Pinpoint the cell where the given text exists, returning its (X, Y) midpoint coordinate. 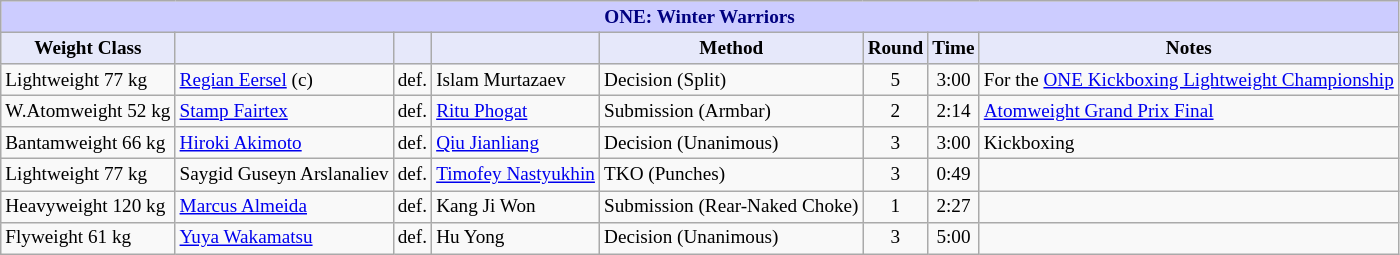
Submission (Rear-Naked Choke) (731, 206)
Marcus Almeida (284, 206)
Flyweight 61 kg (88, 238)
Kang Ji Won (516, 206)
Bantamweight 66 kg (88, 143)
Regian Eersel (c) (284, 80)
W.Atomweight 52 kg (88, 111)
Atomweight Grand Prix Final (1188, 111)
For the ONE Kickboxing Lightweight Championship (1188, 80)
Notes (1188, 48)
Time (954, 48)
Hiroki Akimoto (284, 143)
TKO (Punches) (731, 175)
ONE: Winter Warriors (700, 17)
Weight Class (88, 48)
Submission (Armbar) (731, 111)
Kickboxing (1188, 143)
1 (896, 206)
2 (896, 111)
Stamp Fairtex (284, 111)
2:27 (954, 206)
2:14 (954, 111)
5 (896, 80)
0:49 (954, 175)
Islam Murtazaev (516, 80)
Timofey Nastyukhin (516, 175)
Yuya Wakamatsu (284, 238)
Saygid Guseyn Arslanaliev (284, 175)
Round (896, 48)
Hu Yong (516, 238)
Decision (Split) (731, 80)
Ritu Phogat (516, 111)
Heavyweight 120 kg (88, 206)
5:00 (954, 238)
Method (731, 48)
Qiu Jianliang (516, 143)
